Scan for the cell matching the given text and deliver its (X, Y) coordinate at center. 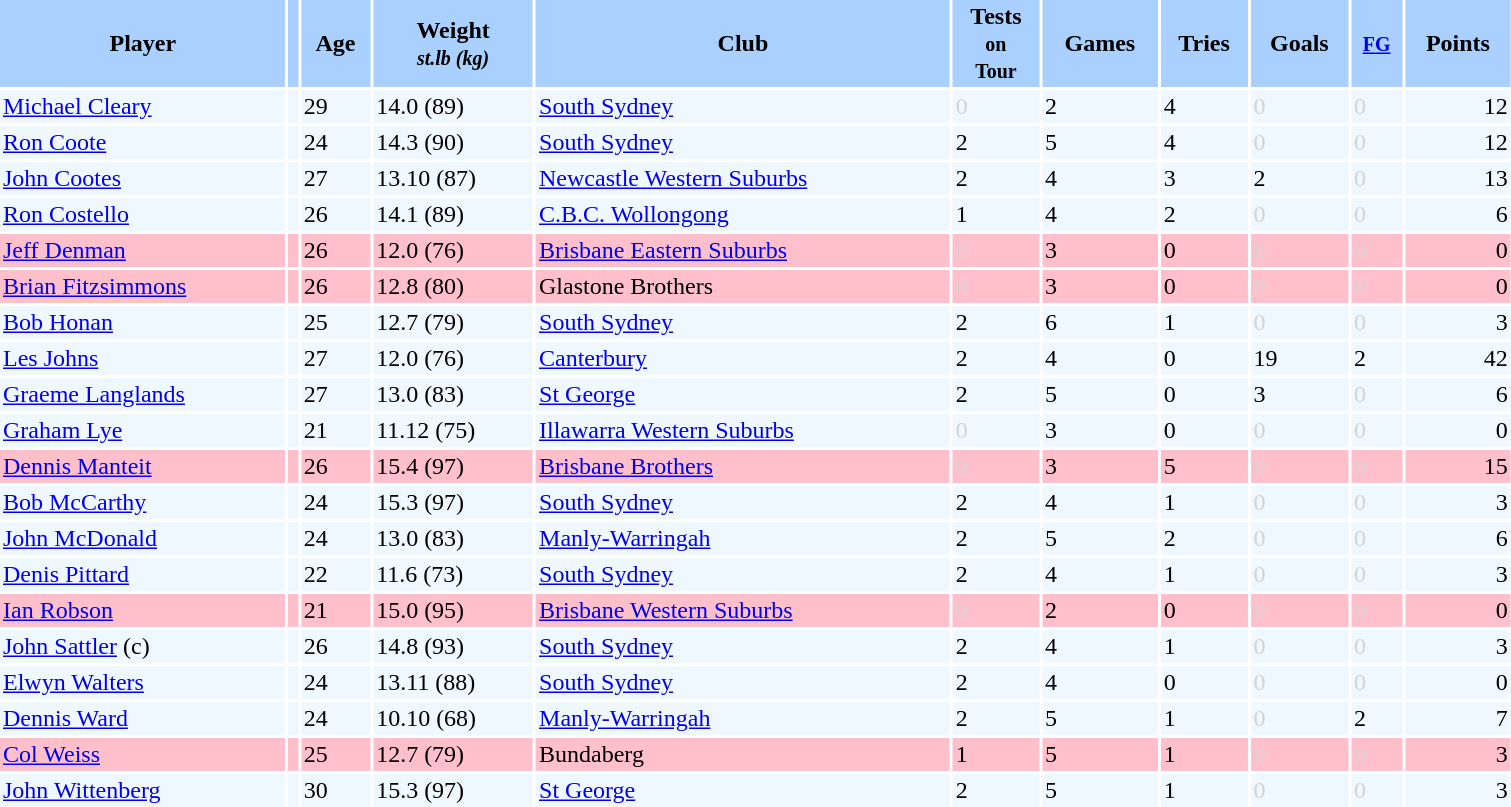
Games (1100, 44)
15.0 (95) (453, 610)
Ron Costello (143, 214)
Denis Pittard (143, 574)
Points (1458, 44)
Col Weiss (143, 754)
Jeff Denman (143, 250)
Ian Robson (143, 610)
12.8 (80) (453, 286)
Glastone Brothers (743, 286)
Bob McCarthy (143, 502)
13.11 (88) (453, 682)
15.4 (97) (453, 466)
Brisbane Eastern Suburbs (743, 250)
19 (1300, 358)
14.1 (89) (453, 214)
John Sattler (c) (143, 646)
13.10 (87) (453, 178)
Brisbane Western Suburbs (743, 610)
Ron Coote (143, 142)
11.12 (75) (453, 430)
Les Johns (143, 358)
Graham Lye (143, 430)
Club (743, 44)
Goals (1300, 44)
Graeme Langlands (143, 394)
14.8 (93) (453, 646)
Dennis Ward (143, 718)
10.10 (68) (453, 718)
Michael Cleary (143, 106)
30 (336, 790)
13 (1458, 178)
Bob Honan (143, 322)
22 (336, 574)
42 (1458, 358)
Brisbane Brothers (743, 466)
TestsonTour (996, 44)
Player (143, 44)
Brian Fitzsimmons (143, 286)
FG (1376, 44)
Weightst.lb (kg) (453, 44)
John Cootes (143, 178)
Age (336, 44)
11.6 (73) (453, 574)
Newcastle Western Suburbs (743, 178)
Canterbury (743, 358)
C.B.C. Wollongong (743, 214)
Elwyn Walters (143, 682)
7 (1458, 718)
John McDonald (143, 538)
14.3 (90) (453, 142)
Dennis Manteit (143, 466)
Tries (1204, 44)
14.0 (89) (453, 106)
29 (336, 106)
Bundaberg (743, 754)
John Wittenberg (143, 790)
Illawarra Western Suburbs (743, 430)
15 (1458, 466)
